Locate the cell with the specified text and output its (x, y) center coordinate. 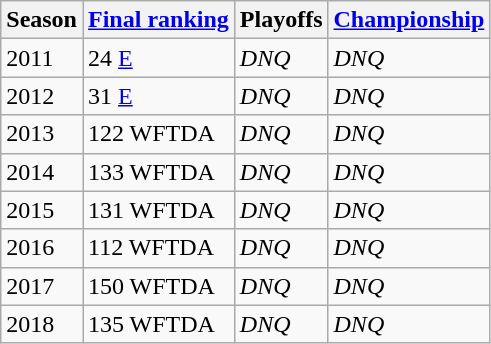
2016 (42, 248)
Playoffs (281, 20)
Season (42, 20)
122 WFTDA (158, 134)
131 WFTDA (158, 210)
24 E (158, 58)
112 WFTDA (158, 248)
2018 (42, 324)
Championship (409, 20)
135 WFTDA (158, 324)
2013 (42, 134)
2017 (42, 286)
Final ranking (158, 20)
31 E (158, 96)
150 WFTDA (158, 286)
2011 (42, 58)
133 WFTDA (158, 172)
2012 (42, 96)
2015 (42, 210)
2014 (42, 172)
